Scan for the cell matching the given text and deliver its [X, Y] coordinate at center. 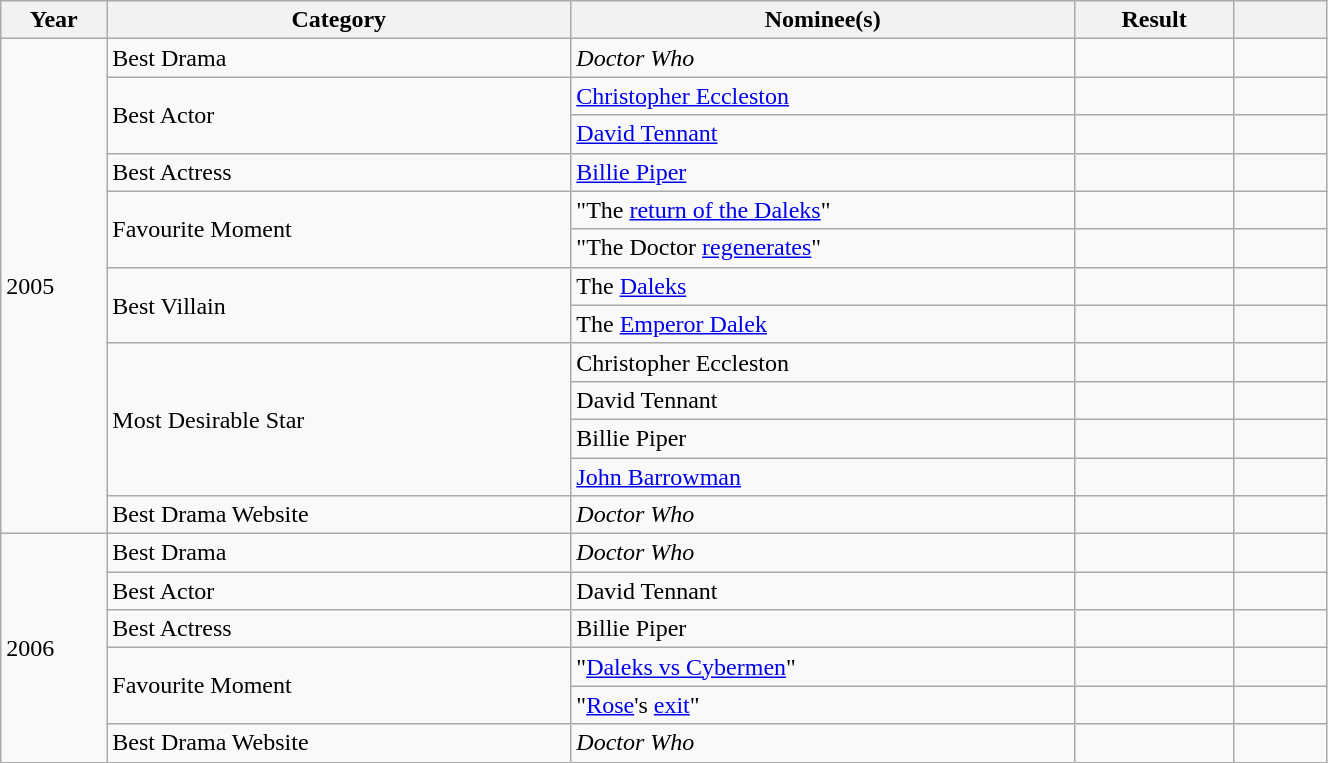
"Daleks vs Cybermen" [823, 667]
Year [54, 20]
Result [1154, 20]
The Emperor Dalek [823, 324]
2006 [54, 648]
The Daleks [823, 286]
Most Desirable Star [339, 419]
"The return of the Daleks" [823, 210]
"The Doctor regenerates" [823, 248]
Category [339, 20]
Nominee(s) [823, 20]
John Barrowman [823, 477]
2005 [54, 286]
Best Villain [339, 305]
"Rose's exit" [823, 705]
